Find where the given text appears and provide that cell's center as [X, Y] coordinate. 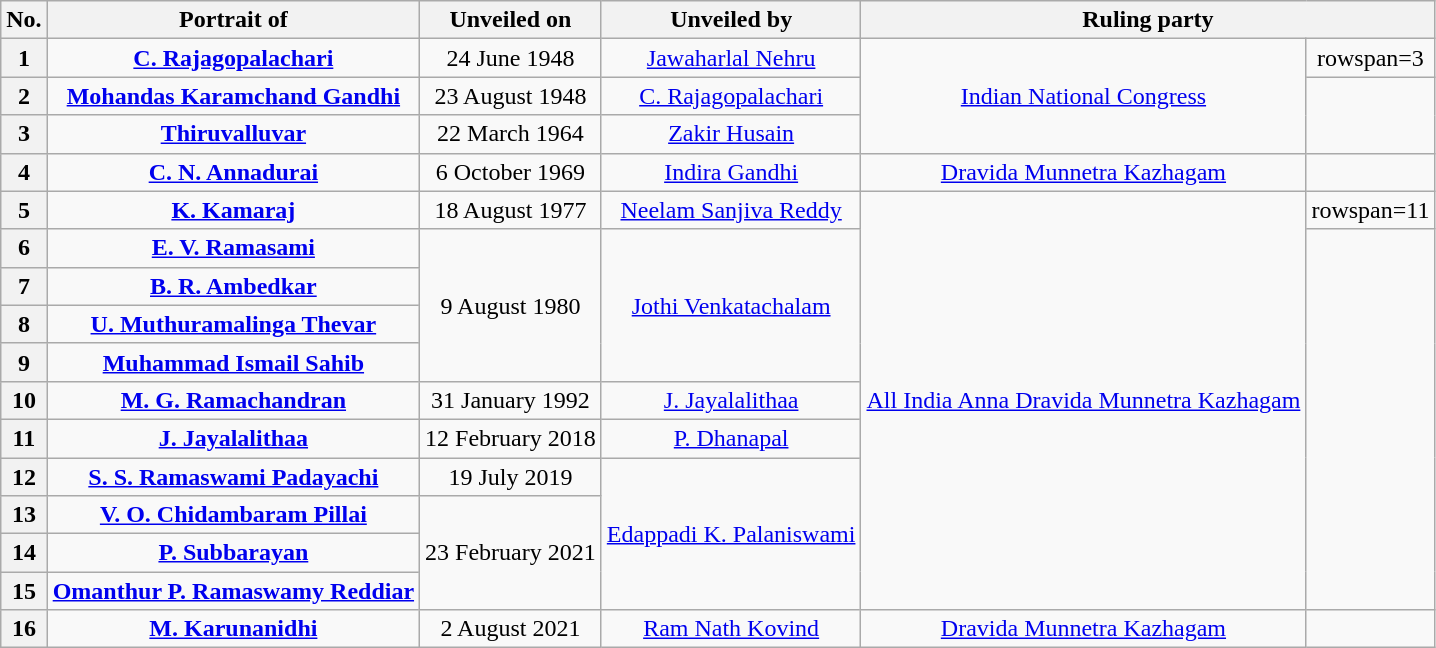
Ram Nath Kovind [731, 629]
23 February 2021 [511, 553]
Unveiled on [511, 20]
24 June 1948 [511, 58]
Portrait of [233, 20]
rowspan=3 [1370, 58]
6 October 1969 [511, 172]
2 [24, 96]
E. V. Ramasami [233, 248]
13 [24, 515]
No. [24, 20]
C. N. Annadurai [233, 172]
rowspan=11 [1370, 210]
22 March 1964 [511, 134]
7 [24, 286]
P. Subbarayan [233, 553]
12 February 2018 [511, 438]
11 [24, 438]
16 [24, 629]
All India Anna Dravida Munnetra Kazhagam [1084, 400]
Muhammad Ismail Sahib [233, 362]
6 [24, 248]
19 July 2019 [511, 477]
S. S. Ramaswami Padayachi [233, 477]
K. Kamaraj [233, 210]
Neelam Sanjiva Reddy [731, 210]
Zakir Husain [731, 134]
Unveiled by [731, 20]
U. Muthuramalinga Thevar [233, 324]
Indian National Congress [1084, 96]
M. G. Ramachandran [233, 400]
14 [24, 553]
1 [24, 58]
Thiruvalluvar [233, 134]
23 August 1948 [511, 96]
Omanthur P. Ramaswamy Reddiar [233, 591]
M. Karunanidhi [233, 629]
5 [24, 210]
8 [24, 324]
P. Dhanapal [731, 438]
3 [24, 134]
Jothi Venkatachalam [731, 305]
Jawaharlal Nehru [731, 58]
10 [24, 400]
Ruling party [1148, 20]
12 [24, 477]
V. O. Chidambaram Pillai [233, 515]
B. R. Ambedkar [233, 286]
Indira Gandhi [731, 172]
Edappadi K. Palaniswami [731, 534]
9 [24, 362]
31 January 1992 [511, 400]
18 August 1977 [511, 210]
Mohandas Karamchand Gandhi [233, 96]
9 August 1980 [511, 305]
15 [24, 591]
2 August 2021 [511, 629]
4 [24, 172]
